For the text-containing cell, return its midpoint in (x, y) coordinate format. 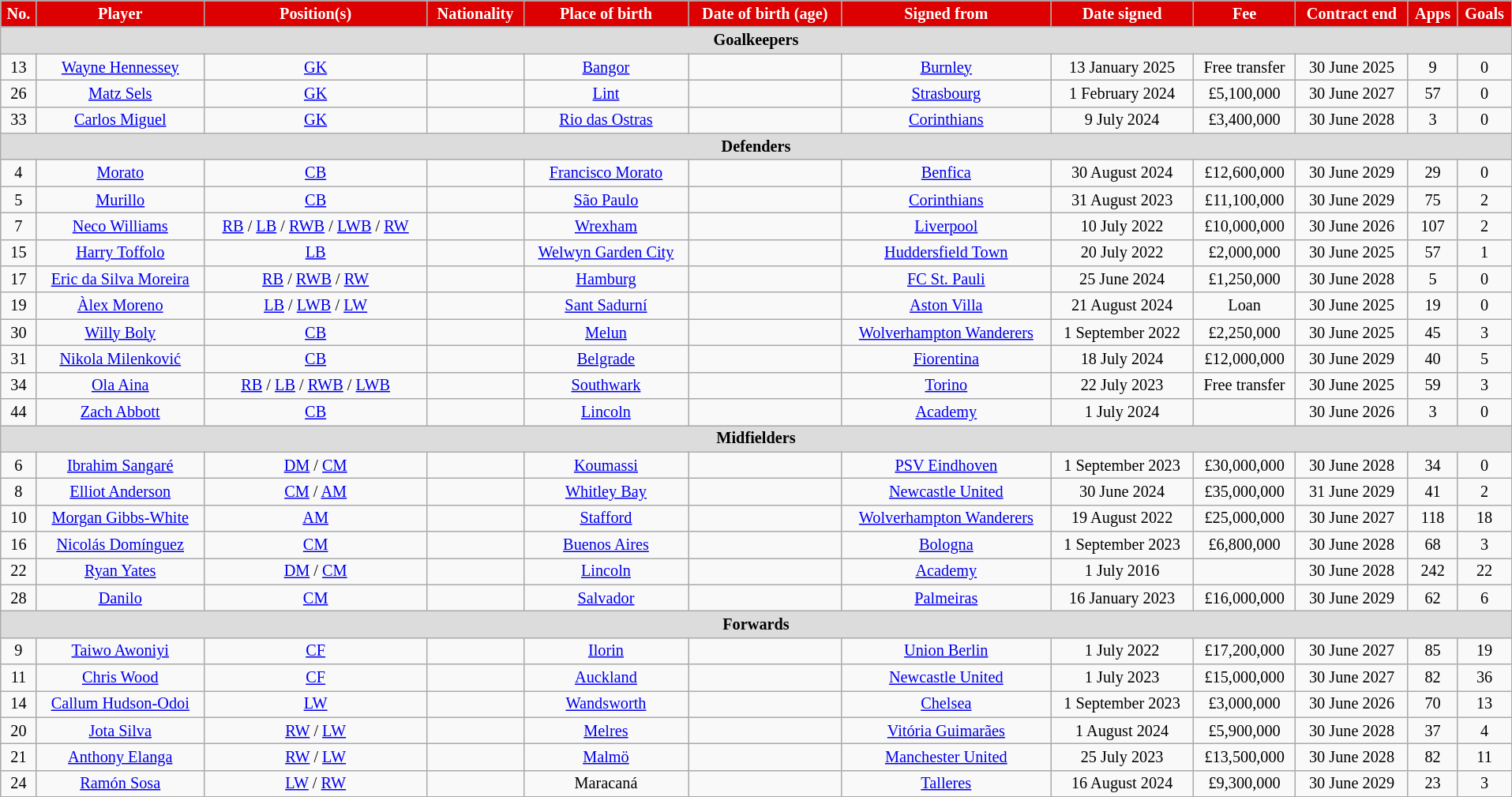
£15,000,000 (1244, 677)
Benfica (946, 173)
Ilorin (606, 651)
Callum Hudson-Odoi (120, 704)
Salvador (606, 598)
Ibrahim Sangaré (120, 465)
£2,250,000 (1244, 333)
£3,400,000 (1244, 120)
36 (1484, 677)
RB / RWB / RW (315, 279)
21 August 2024 (1123, 306)
Ola Aina (120, 385)
Defenders (756, 146)
Willy Boly (120, 333)
29 (1432, 173)
Forwards (756, 624)
Wandsworth (606, 704)
Wrexham (606, 226)
£12,000,000 (1244, 359)
Welwyn Garden City (606, 253)
118 (1432, 518)
£5,900,000 (1244, 731)
Goals (1484, 13)
Southwark (606, 385)
Buenos Aires (606, 544)
1 July 2023 (1123, 677)
Loan (1244, 306)
Murillo (120, 200)
Carlos Miguel (120, 120)
31 (19, 359)
Taiwo Awoniyi (120, 651)
Place of birth (606, 13)
16 August 2024 (1123, 784)
Signed from (946, 13)
Stafford (606, 518)
31 June 2029 (1352, 491)
£2,000,000 (1244, 253)
1 September 2022 (1123, 333)
20 (19, 731)
242 (1432, 571)
Rio das Ostras (606, 120)
Talleres (946, 784)
£13,500,000 (1244, 757)
10 (19, 518)
14 (19, 704)
£6,800,000 (1244, 544)
Maracaná (606, 784)
28 (19, 598)
16 January 2023 (1123, 598)
£17,200,000 (1244, 651)
25 June 2024 (1123, 279)
Bangor (606, 66)
Koumassi (606, 465)
30 August 2024 (1123, 173)
Huddersfield Town (946, 253)
62 (1432, 598)
£9,300,000 (1244, 784)
£11,100,000 (1244, 200)
Apps (1432, 13)
Nationality (475, 13)
25 July 2023 (1123, 757)
31 August 2023 (1123, 200)
Ryan Yates (120, 571)
1 (1484, 253)
Nikola Milenković (120, 359)
Union Berlin (946, 651)
Hamburg (606, 279)
9 July 2024 (1123, 120)
19 August 2022 (1123, 518)
41 (1432, 491)
£12,600,000 (1244, 173)
Fiorentina (946, 359)
1 July 2024 (1123, 412)
15 (19, 253)
£25,000,000 (1244, 518)
Position(s) (315, 13)
16 (19, 544)
Goalkeepers (756, 40)
Palmeiras (946, 598)
LW (315, 704)
44 (19, 412)
£35,000,000 (1244, 491)
1 July 2016 (1123, 571)
21 (19, 757)
Zach Abbott (120, 412)
Player (120, 13)
10 July 2022 (1123, 226)
20 July 2022 (1123, 253)
45 (1432, 333)
No. (19, 13)
Sant Sadurní (606, 306)
Fee (1244, 13)
17 (19, 279)
Morgan Gibbs-White (120, 518)
Danilo (120, 598)
Auckland (606, 677)
Date of birth (age) (765, 13)
Nicolás Domínguez (120, 544)
68 (1432, 544)
Matz Sels (120, 93)
33 (19, 120)
30 June 2024 (1123, 491)
24 (19, 784)
Aston Villa (946, 306)
Contract end (1352, 13)
£1,250,000 (1244, 279)
18 July 2024 (1123, 359)
Àlex Moreno (120, 306)
Lint (606, 93)
LW / RW (315, 784)
Malmö (606, 757)
107 (1432, 226)
£5,100,000 (1244, 93)
FC St. Pauli (946, 279)
Burnley (946, 66)
1 July 2022 (1123, 651)
Strasbourg (946, 93)
13 January 2025 (1123, 66)
São Paulo (606, 200)
22 July 2023 (1123, 385)
Liverpool (946, 226)
RB / LB / RWB / LWB / RW (315, 226)
Ramón Sosa (120, 784)
Chris Wood (120, 677)
40 (1432, 359)
Morato (120, 173)
Elliot Anderson (120, 491)
85 (1432, 651)
1 August 2024 (1123, 731)
1 February 2024 (1123, 93)
£10,000,000 (1244, 226)
Melres (606, 731)
30 (19, 333)
Torino (946, 385)
Vitória Guimarães (946, 731)
Wayne Hennessey (120, 66)
Harry Toffolo (120, 253)
£16,000,000 (1244, 598)
Melun (606, 333)
70 (1432, 704)
37 (1432, 731)
Chelsea (946, 704)
Whitley Bay (606, 491)
Anthony Elanga (120, 757)
LB (315, 253)
RB / LB / RWB / LWB (315, 385)
Eric da Silva Moreira (120, 279)
Manchester United (946, 757)
Francisco Morato (606, 173)
£3,000,000 (1244, 704)
75 (1432, 200)
23 (1432, 784)
CM / AM (315, 491)
Midfielders (756, 438)
Jota Silva (120, 731)
£30,000,000 (1244, 465)
8 (19, 491)
PSV Eindhoven (946, 465)
7 (19, 226)
LB / LWB / LW (315, 306)
59 (1432, 385)
Bologna (946, 544)
Neco Williams (120, 226)
AM (315, 518)
18 (1484, 518)
26 (19, 93)
Date signed (1123, 13)
Belgrade (606, 359)
